Provide the [X, Y] coordinate of the cell's center where the given text is located.  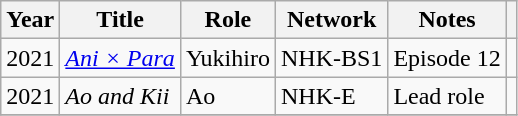
Episode 12 [447, 58]
Yukihiro [228, 58]
Title [120, 20]
NHK-BS1 [331, 58]
Role [228, 20]
Year [30, 20]
Network [331, 20]
Ao [228, 96]
NHK-E [331, 96]
Notes [447, 20]
Lead role [447, 96]
Ao and Kii [120, 96]
Ani × Para [120, 58]
